For the text-containing cell, return its midpoint in (x, y) coordinate format. 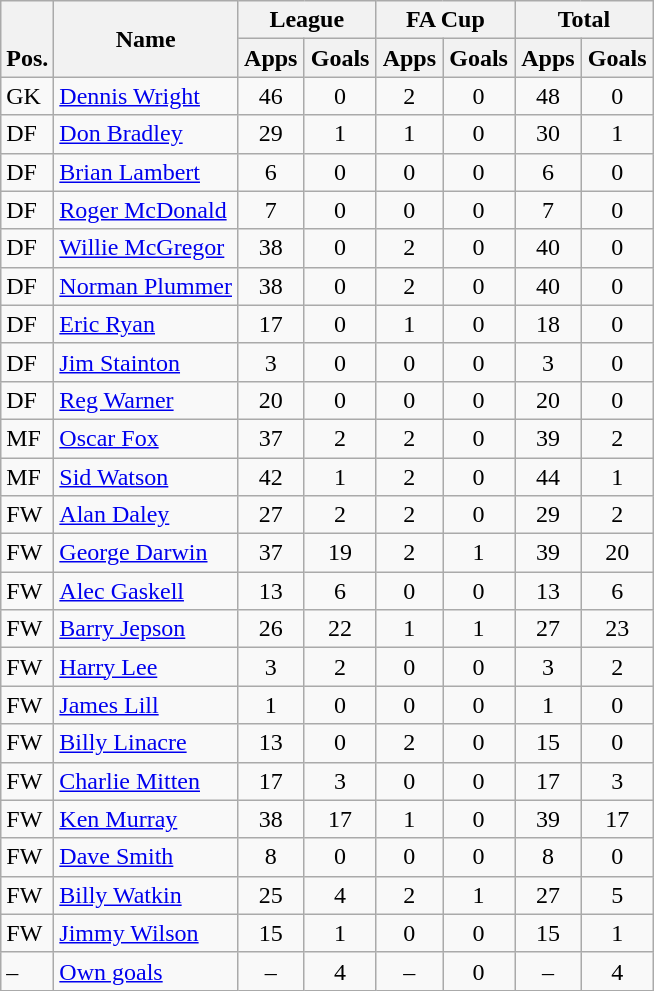
48 (548, 96)
Ken Murray (146, 819)
George Darwin (146, 553)
Dennis Wright (146, 96)
Jim Stainton (146, 362)
Harry Lee (146, 667)
Norman Plummer (146, 286)
Total (584, 20)
22 (340, 629)
Eric Ryan (146, 324)
Jimmy Wilson (146, 933)
Name (146, 39)
Willie McGregor (146, 248)
25 (272, 895)
Brian Lambert (146, 172)
Barry Jepson (146, 629)
Alec Gaskell (146, 591)
James Lill (146, 705)
Sid Watson (146, 477)
Reg Warner (146, 400)
30 (548, 134)
19 (340, 553)
League (308, 20)
GK (28, 96)
23 (617, 629)
Billy Linacre (146, 743)
Oscar Fox (146, 438)
Roger McDonald (146, 210)
44 (548, 477)
42 (272, 477)
Alan Daley (146, 515)
Dave Smith (146, 857)
FA Cup (446, 20)
5 (617, 895)
18 (548, 324)
Don Bradley (146, 134)
Own goals (146, 971)
26 (272, 629)
Pos. (28, 39)
Billy Watkin (146, 895)
46 (272, 96)
Charlie Mitten (146, 781)
